Identify which cell holds the provided text, then report its [X, Y] central coordinate. 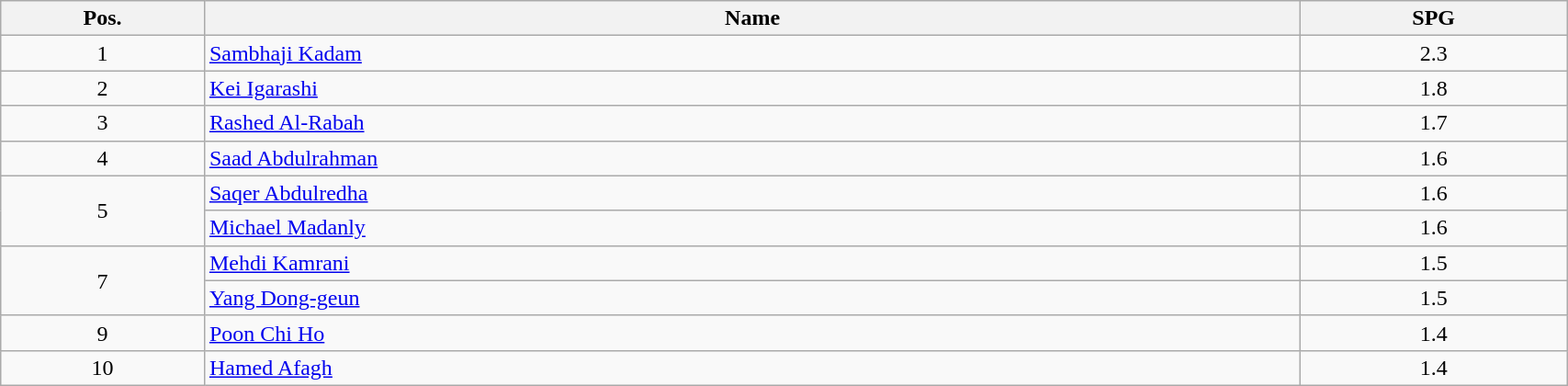
3 [103, 123]
Saqer Abdulredha [751, 193]
1.7 [1434, 123]
Sambhaji Kadam [751, 53]
10 [103, 368]
1 [103, 53]
Mehdi Kamrani [751, 263]
Saad Abdulrahman [751, 158]
1.8 [1434, 88]
Hamed Afagh [751, 368]
7 [103, 280]
Michael Madanly [751, 228]
4 [103, 158]
9 [103, 333]
Pos. [103, 18]
5 [103, 210]
Poon Chi Ho [751, 333]
Yang Dong-geun [751, 298]
Kei Igarashi [751, 88]
2 [103, 88]
SPG [1434, 18]
2.3 [1434, 53]
Name [751, 18]
Rashed Al-Rabah [751, 123]
